From the cell containing the given text, extract its center point as [X, Y] coordinate. 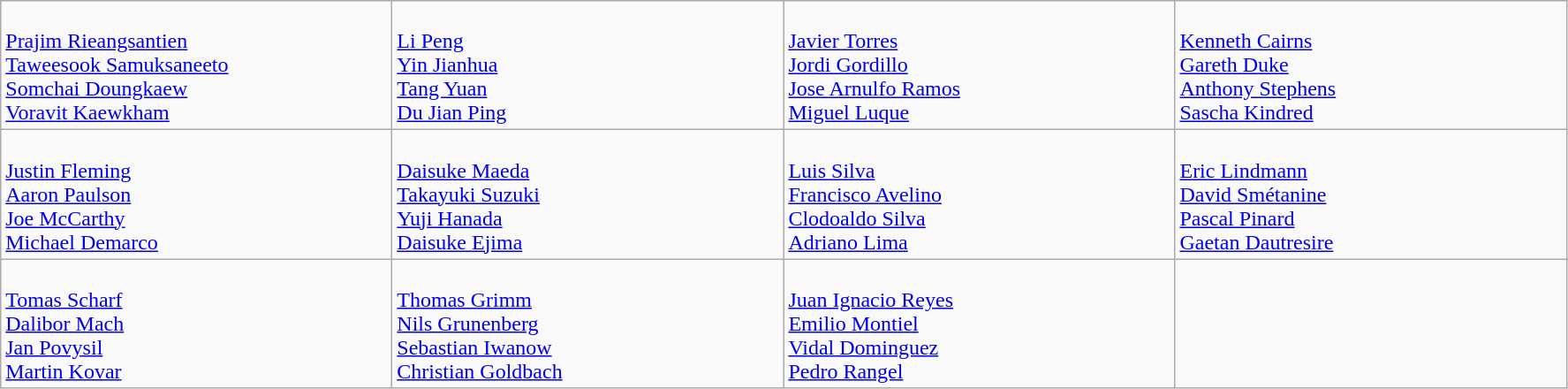
Luis SilvaFrancisco AvelinoClodoaldo SilvaAdriano Lima [979, 194]
Kenneth CairnsGareth DukeAnthony StephensSascha Kindred [1371, 65]
Javier TorresJordi GordilloJose Arnulfo RamosMiguel Luque [979, 65]
Justin FlemingAaron PaulsonJoe McCarthyMichael Demarco [196, 194]
Daisuke MaedaTakayuki SuzukiYuji HanadaDaisuke Ejima [588, 194]
Juan Ignacio ReyesEmilio MontielVidal DominguezPedro Rangel [979, 324]
Tomas ScharfDalibor MachJan PovysilMartin Kovar [196, 324]
Li PengYin JianhuaTang YuanDu Jian Ping [588, 65]
Thomas GrimmNils GrunenbergSebastian IwanowChristian Goldbach [588, 324]
Eric LindmannDavid SmétaninePascal PinardGaetan Dautresire [1371, 194]
Prajim RieangsantienTaweesook SamuksaneetoSomchai DoungkaewVoravit Kaewkham [196, 65]
